Provide the [x, y] coordinate of the cell's center where the given text is located.  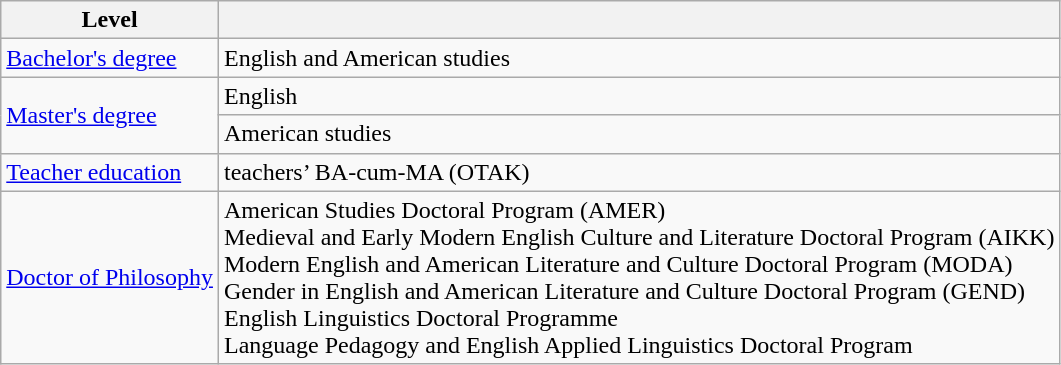
Teacher education [110, 172]
Doctor of Philosophy [110, 278]
teachers’ BA-cum-MA (OTAK) [638, 172]
Bachelor's degree [110, 58]
Level [110, 20]
American studies [638, 134]
Master's degree [110, 115]
English and American studies [638, 58]
English [638, 96]
